Detect which cell encompasses the target text, then output its [x, y] center coordinate. 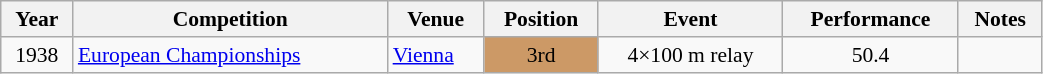
50.4 [871, 55]
European Championships [230, 55]
Venue [436, 19]
4×100 m relay [690, 55]
Performance [871, 19]
1938 [37, 55]
Position [541, 19]
Notes [1000, 19]
Year [37, 19]
Event [690, 19]
3rd [541, 55]
Competition [230, 19]
Vienna [436, 55]
